Return [X, Y] of the center of cell containing provided text 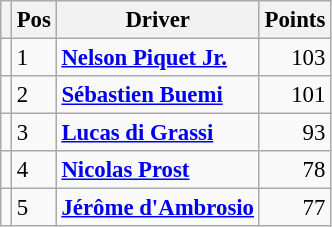
Points [294, 20]
78 [294, 170]
3 [34, 133]
93 [294, 133]
Jérôme d'Ambrosio [158, 208]
5 [34, 208]
Nelson Piquet Jr. [158, 58]
103 [294, 58]
Pos [34, 20]
1 [34, 58]
Lucas di Grassi [158, 133]
Nicolas Prost [158, 170]
4 [34, 170]
Driver [158, 20]
101 [294, 95]
77 [294, 208]
2 [34, 95]
Sébastien Buemi [158, 95]
